Return the [x, y] coordinate for the center point of the cell that contains the specified text.  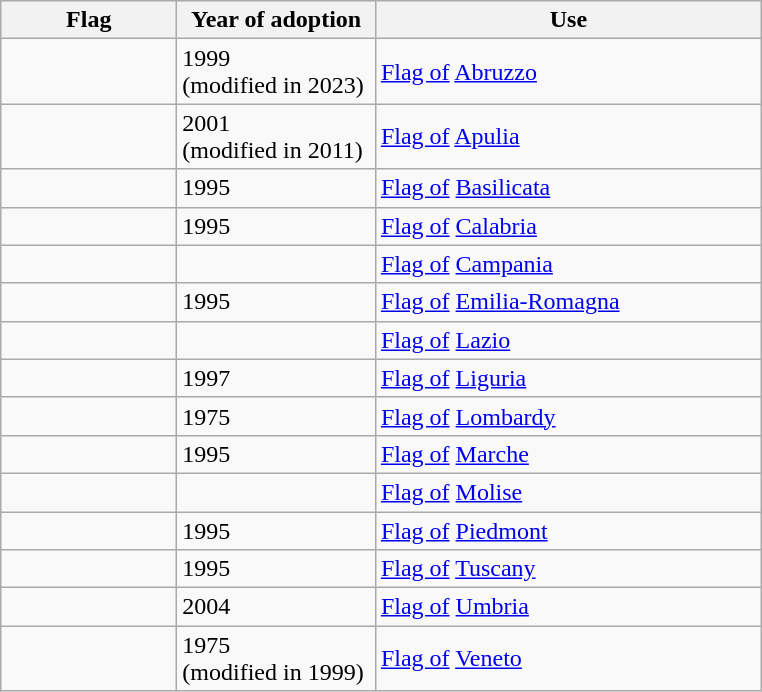
Flag of Calabria [568, 226]
Flag of Liguria [568, 378]
Year of adoption [276, 20]
2004 [276, 607]
Flag of Apulia [568, 136]
Use [568, 20]
Flag of Veneto [568, 658]
Flag of Umbria [568, 607]
2001(modified in 2011) [276, 136]
Flag of Marche [568, 454]
1975(modified in 1999) [276, 658]
1975 [276, 416]
Flag of Basilicata [568, 188]
1997 [276, 378]
Flag of Abruzzo [568, 72]
Flag of Tuscany [568, 569]
Flag of Emilia-Romagna [568, 302]
Flag [89, 20]
Flag of Lombardy [568, 416]
Flag of Lazio [568, 340]
Flag of Molise [568, 492]
Flag of Piedmont [568, 531]
1999(modified in 2023) [276, 72]
Flag of Campania [568, 264]
